Locate the cell with the specified text and output its [x, y] center coordinate. 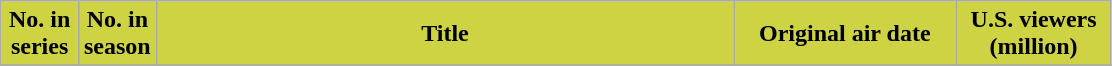
Original air date [845, 34]
U.S. viewers(million) [1034, 34]
Title [445, 34]
No. inseason [117, 34]
No. inseries [40, 34]
